For the text-containing cell, return its midpoint in (x, y) coordinate format. 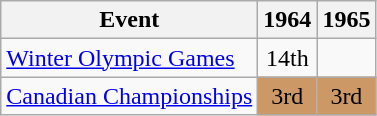
Event (130, 20)
Winter Olympic Games (130, 58)
Canadian Championships (130, 96)
1964 (288, 20)
1965 (346, 20)
14th (288, 58)
